Determine the (x, y) coordinate at the center of the cell enclosing the given text.  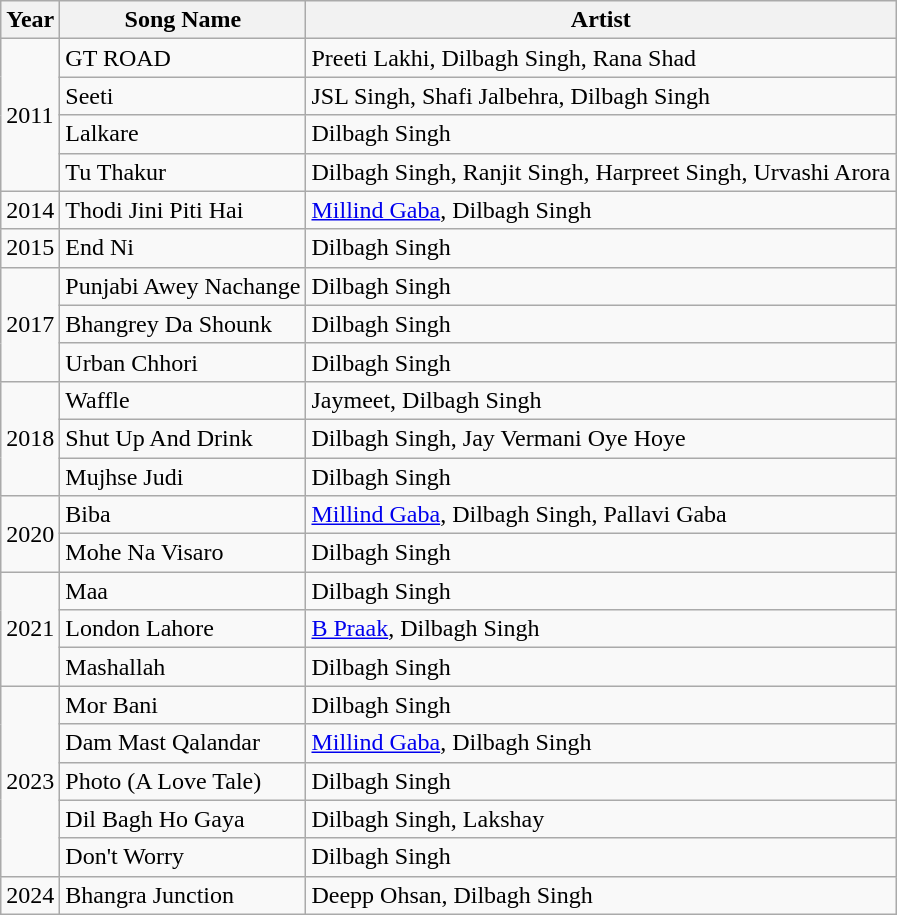
2024 (30, 895)
Preeti Lakhi, Dilbagh Singh, Rana Shad (601, 58)
Dil Bagh Ho Gaya (183, 819)
Year (30, 20)
2017 (30, 324)
2015 (30, 248)
Mohe Na Visaro (183, 553)
Dam Mast Qalandar (183, 743)
2018 (30, 438)
Urban Chhori (183, 362)
London Lahore (183, 629)
2023 (30, 781)
Photo (A Love Tale) (183, 781)
Dilbagh Singh, Lakshay (601, 819)
Punjabi Awey Nachange (183, 286)
Mor Bani (183, 705)
Song Name (183, 20)
JSL Singh, Shafi Jalbehra, Dilbagh Singh (601, 96)
Dilbagh Singh, Jay Vermani Oye Hoye (601, 438)
GT ROAD (183, 58)
Bhangra Junction (183, 895)
Bhangrey Da Shounk (183, 324)
2011 (30, 115)
Tu Thakur (183, 172)
Shut Up And Drink (183, 438)
Biba (183, 515)
Dilbagh Singh, Ranjit Singh, Harpreet Singh, Urvashi Arora (601, 172)
Mashallah (183, 667)
2020 (30, 534)
2014 (30, 210)
End Ni (183, 248)
Mujhse Judi (183, 477)
Waffle (183, 400)
Deepp Ohsan, Dilbagh Singh (601, 895)
Artist (601, 20)
Millind Gaba, Dilbagh Singh, Pallavi Gaba (601, 515)
Jaymeet, Dilbagh Singh (601, 400)
2021 (30, 629)
Maa (183, 591)
B Praak, Dilbagh Singh (601, 629)
Don't Worry (183, 857)
Thodi Jini Piti Hai (183, 210)
Seeti (183, 96)
Lalkare (183, 134)
